Scan for the cell matching the given text and deliver its (x, y) coordinate at center. 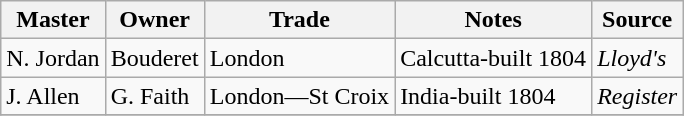
Calcutta-built 1804 (494, 58)
Owner (154, 20)
Source (638, 20)
Lloyd's (638, 58)
G. Faith (154, 96)
N. Jordan (53, 58)
Register (638, 96)
Master (53, 20)
London (299, 58)
Trade (299, 20)
London—St Croix (299, 96)
India-built 1804 (494, 96)
Bouderet (154, 58)
J. Allen (53, 96)
Notes (494, 20)
